From the cell containing the given text, extract its center point as (X, Y) coordinate. 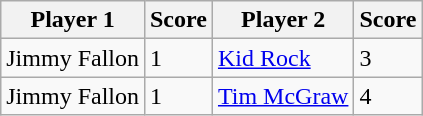
Player 1 (73, 20)
Tim McGraw (283, 96)
Player 2 (283, 20)
3 (388, 58)
Kid Rock (283, 58)
4 (388, 96)
